Provide the (X, Y) coordinate of the cell's center where the given text is located.  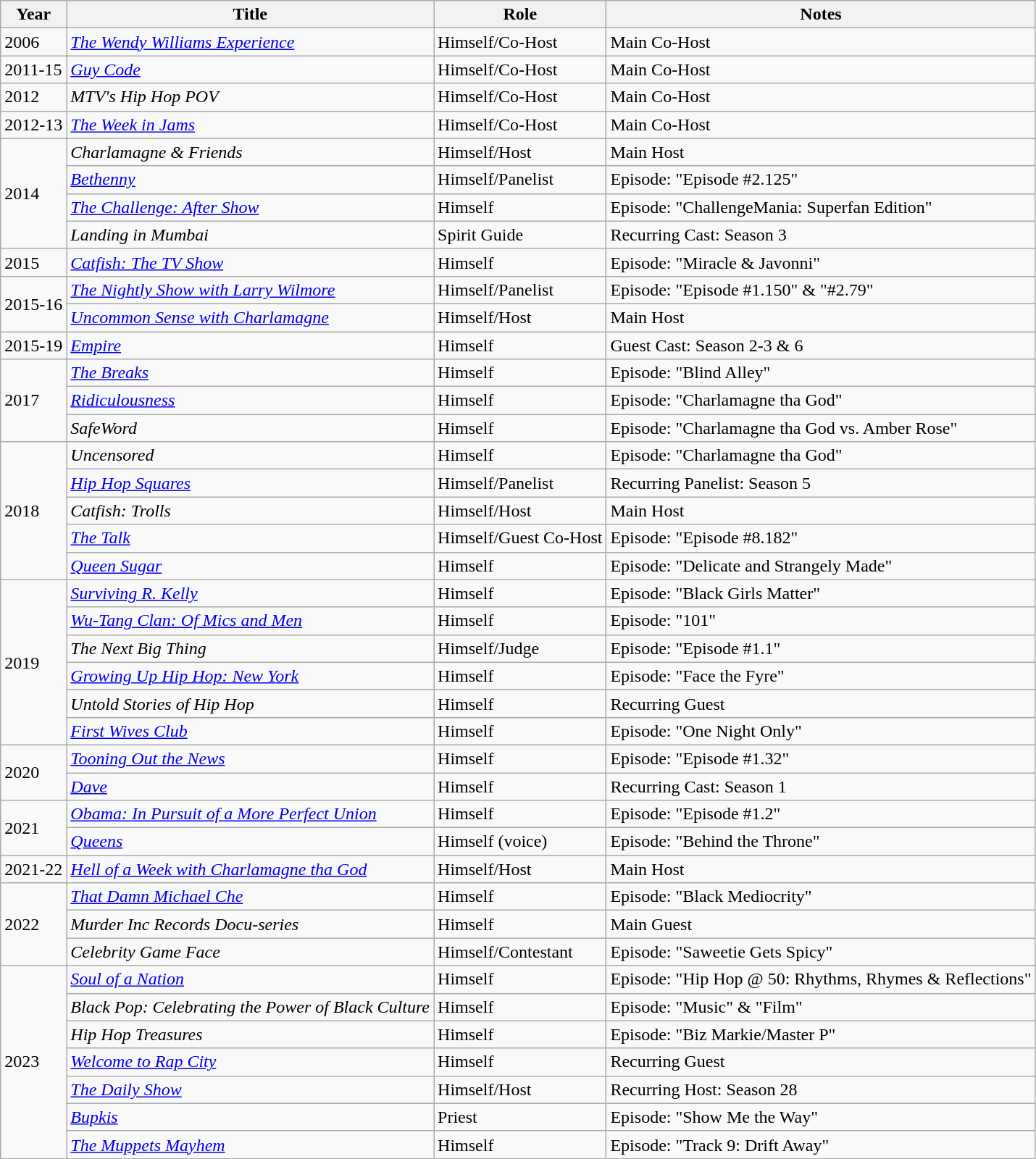
Himself/Contestant (520, 952)
Episode: "ChallengeMania: Superfan Edition" (821, 207)
Soul of a Nation (251, 979)
Obama: In Pursuit of a More Perfect Union (251, 814)
Notes (821, 14)
Queen Sugar (251, 566)
2012 (33, 97)
Hip Hop Treasures (251, 1034)
The Breaks (251, 373)
Catfish: Trolls (251, 511)
The Nightly Show with Larry Wilmore (251, 290)
Celebrity Game Face (251, 952)
Episode: "Show Me the Way" (821, 1117)
Episode: "Black Mediocrity" (821, 897)
Ridiculousness (251, 401)
The Challenge: After Show (251, 207)
That Damn Michael Che (251, 897)
Queens (251, 842)
2021 (33, 828)
Spirit Guide (520, 235)
Recurring Panelist: Season 5 (821, 483)
Main Guest (821, 924)
Bupkis (251, 1117)
2015 (33, 262)
Title (251, 14)
Episode: "Music" & "Film" (821, 1007)
Tooning Out the News (251, 758)
2012-13 (33, 125)
2014 (33, 193)
Growing Up Hip Hop: New York (251, 676)
Guest Cast: Season 2-3 & 6 (821, 346)
Episode: "Biz Markie/Master P" (821, 1034)
Episode: "Blind Alley" (821, 373)
Episode: "Episode #1.2" (821, 814)
Guy Code (251, 70)
Recurring Cast: Season 1 (821, 786)
Surviving R. Kelly (251, 593)
Welcome to Rap City (251, 1062)
Priest (520, 1117)
Episode: "One Night Only" (821, 731)
Episode: "Episode #2.125" (821, 180)
The Wendy Williams Experience (251, 42)
First Wives Club (251, 731)
Episode: "Black Girls Matter" (821, 593)
Episode: "Track 9: Drift Away" (821, 1145)
The Talk (251, 538)
2017 (33, 401)
Episode: "Miracle & Javonni" (821, 262)
Black Pop: Celebrating the Power of Black Culture (251, 1007)
Himself (voice) (520, 842)
Himself/Judge (520, 648)
SafeWord (251, 428)
The Daily Show (251, 1089)
Episode: "Hip Hop @ 50: Rhythms, Rhymes & Reflections" (821, 979)
Episode: "Episode #1.32" (821, 758)
Hell of a Week with Charlamagne tha God (251, 869)
Role (520, 14)
Empire (251, 346)
MTV's Hip Hop POV (251, 97)
Bethenny (251, 180)
Himself/Guest Co-Host (520, 538)
Dave (251, 786)
Catfish: The TV Show (251, 262)
2015-19 (33, 346)
2011-15 (33, 70)
Episode: "Episode #1.150" & "#2.79" (821, 290)
Episode: "Face the Fyre" (821, 676)
Episode: "Charlamagne tha God vs. Amber Rose" (821, 428)
Episode: "Delicate and Strangely Made" (821, 566)
Recurring Host: Season 28 (821, 1089)
2023 (33, 1062)
Episode: "Episode #1.1" (821, 648)
Wu-Tang Clan: Of Mics and Men (251, 621)
The Next Big Thing (251, 648)
Episode: "101" (821, 621)
Episode: "Episode #8.182" (821, 538)
Uncensored (251, 456)
The Muppets Mayhem (251, 1145)
2006 (33, 42)
2019 (33, 662)
Landing in Mumbai (251, 235)
2020 (33, 772)
Episode: "Saweetie Gets Spicy" (821, 952)
Uncommon Sense with Charlamagne (251, 317)
The Week in Jams (251, 125)
Hip Hop Squares (251, 483)
Charlamagne & Friends (251, 152)
Recurring Cast: Season 3 (821, 235)
2021-22 (33, 869)
2022 (33, 924)
2015-16 (33, 304)
Murder Inc Records Docu-series (251, 924)
Year (33, 14)
2018 (33, 511)
Episode: "Behind the Throne" (821, 842)
Untold Stories of Hip Hop (251, 703)
